Extract the [x, y] coordinate from the center of the cell holding the provided text.  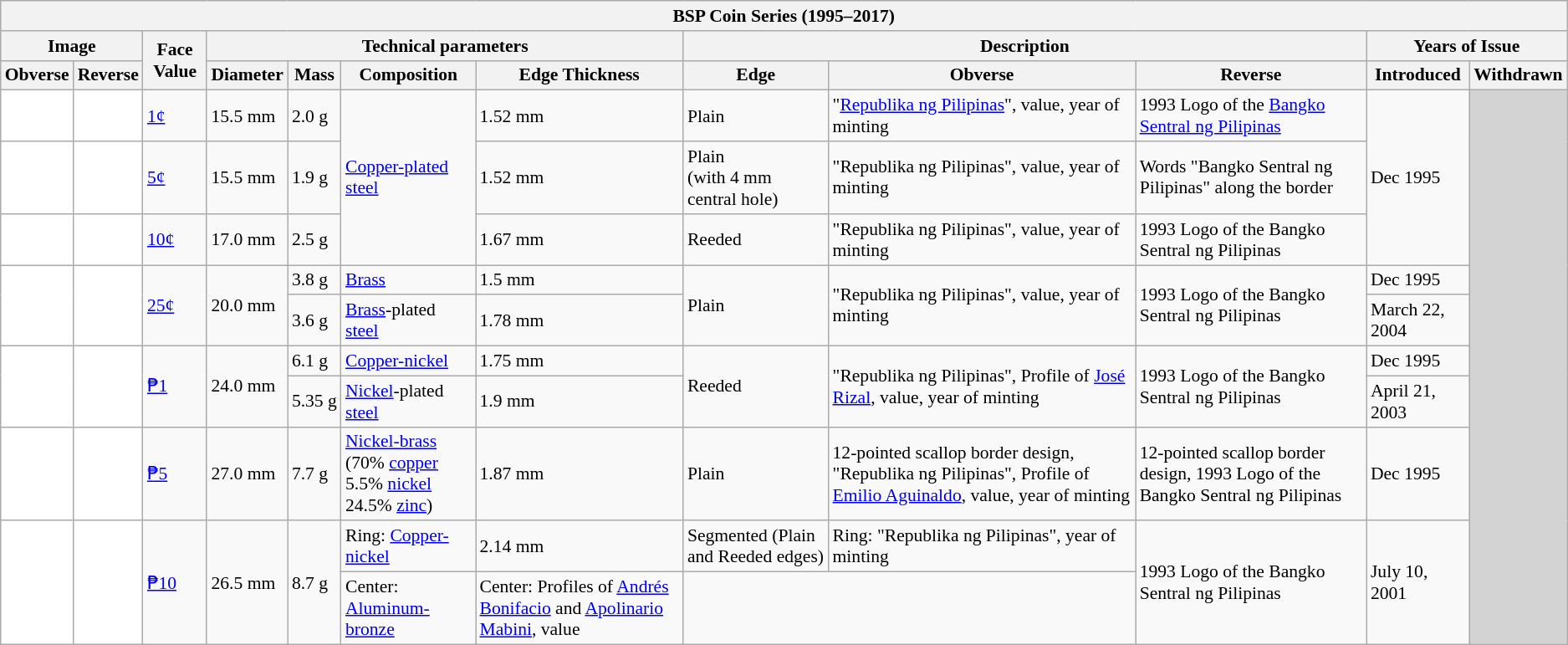
1.78 mm [579, 321]
7.7 g [314, 474]
Plain (with 4 mm central hole) [756, 177]
April 21, 2003 [1418, 402]
Image [72, 46]
26.5 mm [247, 583]
₱5 [176, 474]
Segmented (Plain and Reeded edges) [756, 547]
Brass-plated steel [408, 321]
20.0 mm [247, 306]
Center: Aluminum-bronze [408, 609]
Copper-plated steel [408, 177]
Ring: "Republika ng Pilipinas", year of minting [982, 547]
1.9 mm [579, 402]
July 10, 2001 [1418, 583]
2.5 g [314, 239]
Words "Bangko Sentral ng Pilipinas" along the border [1251, 177]
1¢ [176, 115]
Diameter [247, 75]
5¢ [176, 177]
Withdrawn [1519, 75]
Technical parameters [445, 46]
Nickel-brass (70% copper 5.5% nickel 24.5% zinc) [408, 474]
17.0 mm [247, 239]
Composition [408, 75]
Edge [756, 75]
27.0 mm [247, 474]
₱1 [176, 386]
Face Value [176, 60]
Center: Profiles of Andrés Bonifacio and Apolinario Mabini, value [579, 609]
1.5 mm [579, 280]
Ring: Copper-nickel [408, 547]
25¢ [176, 306]
12-pointed scallop border design, 1993 Logo of the Bangko Sentral ng Pilipinas [1251, 474]
Brass [408, 280]
1.67 mm [579, 239]
Introduced [1418, 75]
2.0 g [314, 115]
Nickel-plated steel [408, 402]
1.75 mm [579, 361]
"Republika ng Pilipinas", Profile of José Rizal, value, year of minting [982, 386]
March 22, 2004 [1418, 321]
Years of Issue [1467, 46]
₱10 [176, 583]
BSP Coin Series (1995–2017) [784, 16]
Edge Thickness [579, 75]
3.8 g [314, 280]
2.14 mm [579, 547]
Copper-nickel [408, 361]
1.87 mm [579, 474]
Mass [314, 75]
Description [1025, 46]
1.9 g [314, 177]
5.35 g [314, 402]
12-pointed scallop border design, "Republika ng Pilipinas", Profile of Emilio Aguinaldo, value, year of minting [982, 474]
24.0 mm [247, 386]
10¢ [176, 239]
3.6 g [314, 321]
8.7 g [314, 583]
6.1 g [314, 361]
